Find where the given text appears and provide that cell's center as [X, Y] coordinate. 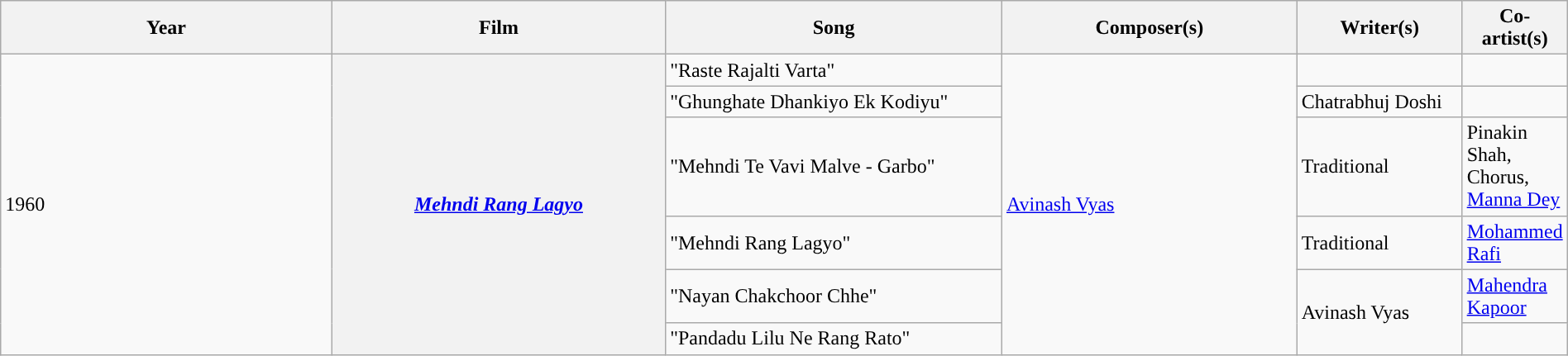
Mahendra Kapoor [1515, 296]
Composer(s) [1150, 28]
"Mehndi Rang Lagyo" [834, 243]
"Pandadu Lilu Ne Rang Rato" [834, 339]
Film [498, 28]
"Nayan Chakchoor Chhe" [834, 296]
Pinakin Shah, Chorus, Manna Dey [1515, 167]
1960 [167, 205]
Co-artist(s) [1515, 28]
Chatrabhuj Doshi [1379, 102]
Song [834, 28]
Writer(s) [1379, 28]
Mohammed Rafi [1515, 243]
"Mehndi Te Vavi Malve - Garbo" [834, 167]
Mehndi Rang Lagyo [498, 205]
"Ghunghate Dhankiyo Ek Kodiyu" [834, 102]
Year [167, 28]
"Raste Rajalti Varta" [834, 70]
